Search for the cell housing the specified text and yield its (x, y) center coordinate. 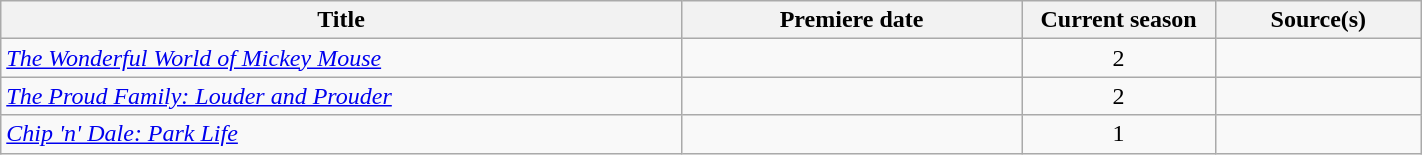
1 (1119, 134)
Chip 'n' Dale: Park Life (342, 134)
Current season (1119, 20)
Title (342, 20)
Premiere date (851, 20)
Source(s) (1318, 20)
The Wonderful World of Mickey Mouse (342, 58)
The Proud Family: Louder and Prouder (342, 96)
